Pinpoint the cell where the given text exists, returning its [X, Y] midpoint coordinate. 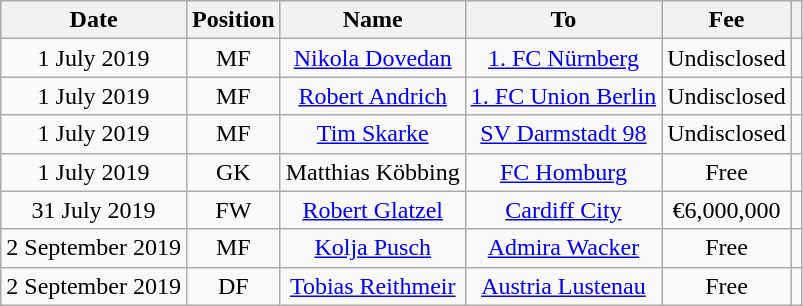
Tobias Reithmeir [372, 286]
DF [233, 286]
Kolja Pusch [372, 248]
1. FC Nürnberg [563, 58]
To [563, 20]
Robert Glatzel [372, 210]
31 July 2019 [94, 210]
€6,000,000 [727, 210]
1. FC Union Berlin [563, 96]
FW [233, 210]
SV Darmstadt 98 [563, 134]
Robert Andrich [372, 96]
Name [372, 20]
Matthias Köbbing [372, 172]
Position [233, 20]
Fee [727, 20]
FC Homburg [563, 172]
Date [94, 20]
GK [233, 172]
Cardiff City [563, 210]
Austria Lustenau [563, 286]
Admira Wacker [563, 248]
Tim Skarke [372, 134]
Nikola Dovedan [372, 58]
